Provide the (X, Y) coordinate of the cell's center where the given text is located.  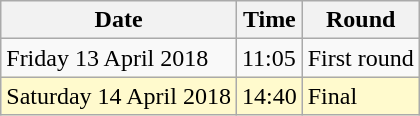
14:40 (269, 96)
Round (360, 20)
11:05 (269, 58)
Friday 13 April 2018 (119, 58)
Final (360, 96)
Date (119, 20)
Time (269, 20)
First round (360, 58)
Saturday 14 April 2018 (119, 96)
